Return the [x, y] coordinate for the center point of the cell that contains the specified text.  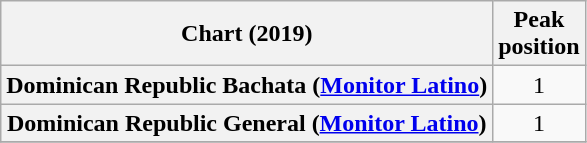
Chart (2019) [247, 34]
Dominican Republic Bachata (Monitor Latino) [247, 85]
Dominican Republic General (Monitor Latino) [247, 123]
Peakposition [539, 34]
